Return the (x, y) coordinate for the center point of the cell that contains the specified text.  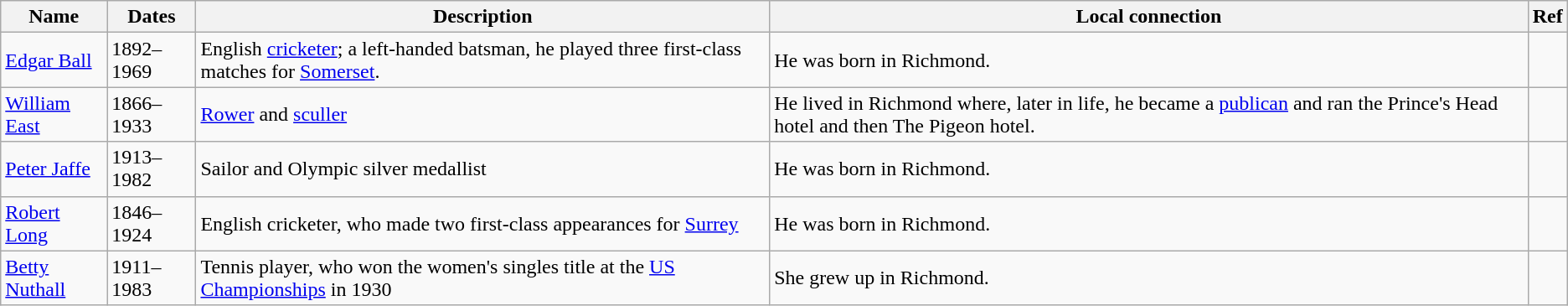
Local connection (1149, 17)
She grew up in Richmond. (1149, 278)
Name (54, 17)
Sailor and Olympic silver medallist (482, 169)
1913–1982 (152, 169)
Ref (1548, 17)
Rower and sculler (482, 114)
Description (482, 17)
Betty Nuthall (54, 278)
Tennis player, who won the women's singles title at the US Championships in 1930 (482, 278)
English cricketer; a left-handed batsman, he played three first-class matches for Somerset. (482, 60)
Peter Jaffe (54, 169)
1866–1933 (152, 114)
Robert Long (54, 223)
He lived in Richmond where, later in life, he became a publican and ran the Prince's Head hotel and then The Pigeon hotel. (1149, 114)
Dates (152, 17)
1892–1969 (152, 60)
Edgar Ball (54, 60)
English cricketer, who made two first-class appearances for Surrey (482, 223)
1911–1983 (152, 278)
William East (54, 114)
1846–1924 (152, 223)
